From the cell containing the given text, extract its center point as [x, y] coordinate. 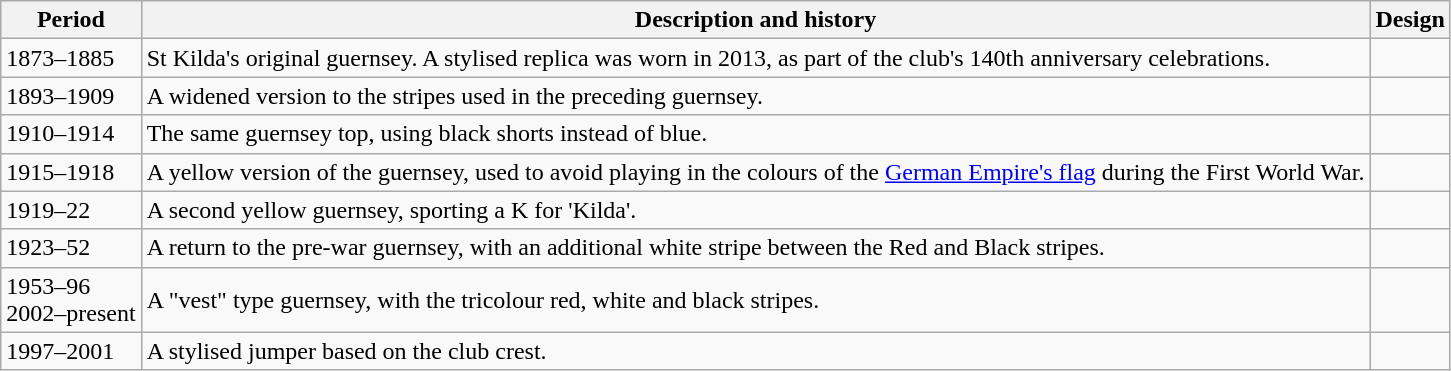
1919–22 [71, 210]
1923–52 [71, 248]
St Kilda's original guernsey. A stylised replica was worn in 2013, as part of the club's 140th anniversary celebrations. [756, 58]
A return to the pre-war guernsey, with an additional white stripe between the Red and Black stripes. [756, 248]
1893–1909 [71, 96]
1915–1918 [71, 172]
Description and history [756, 20]
1910–1914 [71, 134]
The same guernsey top, using black shorts instead of blue. [756, 134]
A stylised jumper based on the club crest. [756, 351]
1953–962002–present [71, 300]
Design [1410, 20]
A widened version to the stripes used in the preceding guernsey. [756, 96]
A yellow version of the guernsey, used to avoid playing in the colours of the German Empire's flag during the First World War. [756, 172]
1997–2001 [71, 351]
1873–1885 [71, 58]
A "vest" type guernsey, with the tricolour red, white and black stripes. [756, 300]
Period [71, 20]
A second yellow guernsey, sporting a K for 'Kilda'. [756, 210]
